Identify which cell holds the provided text, then report its (x, y) central coordinate. 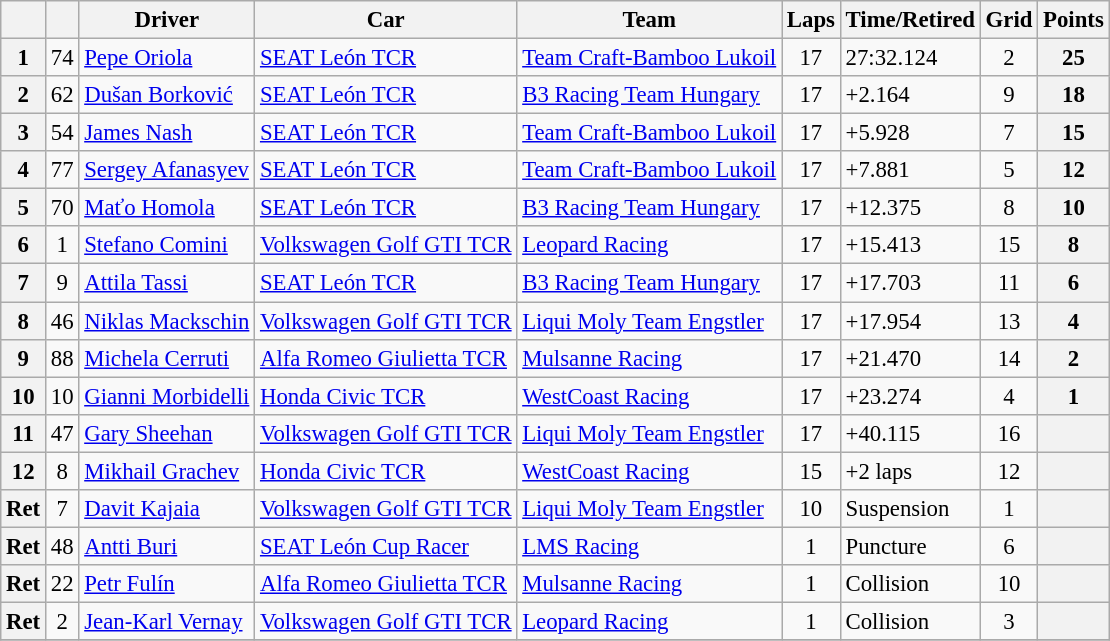
Gary Sheehan (167, 433)
Puncture (910, 546)
Petr Fulín (167, 584)
88 (62, 358)
+7.881 (910, 170)
70 (62, 208)
Gianni Morbidelli (167, 396)
Dušan Borković (167, 95)
Pepe Oriola (167, 58)
Points (1074, 20)
Attila Tassi (167, 283)
16 (1008, 433)
Grid (1008, 20)
46 (62, 321)
Jean-Karl Vernay (167, 621)
47 (62, 433)
Car (386, 20)
+5.928 (910, 133)
25 (1074, 58)
Suspension (910, 509)
13 (1008, 321)
+2.164 (910, 95)
+17.703 (910, 283)
Driver (167, 20)
Niklas Mackschin (167, 321)
+40.115 (910, 433)
Sergey Afanasyev (167, 170)
22 (62, 584)
74 (62, 58)
54 (62, 133)
18 (1074, 95)
62 (62, 95)
48 (62, 546)
Davit Kajaia (167, 509)
Laps (812, 20)
SEAT León Cup Racer (386, 546)
+23.274 (910, 396)
LMS Racing (650, 546)
77 (62, 170)
Team (650, 20)
+15.413 (910, 245)
Maťo Homola (167, 208)
Stefano Comini (167, 245)
Mikhail Grachev (167, 471)
14 (1008, 358)
+17.954 (910, 321)
Michela Cerruti (167, 358)
27:32.124 (910, 58)
+2 laps (910, 471)
Antti Buri (167, 546)
+21.470 (910, 358)
Time/Retired (910, 20)
James Nash (167, 133)
+12.375 (910, 208)
